Identify which cell holds the provided text, then report its [x, y] central coordinate. 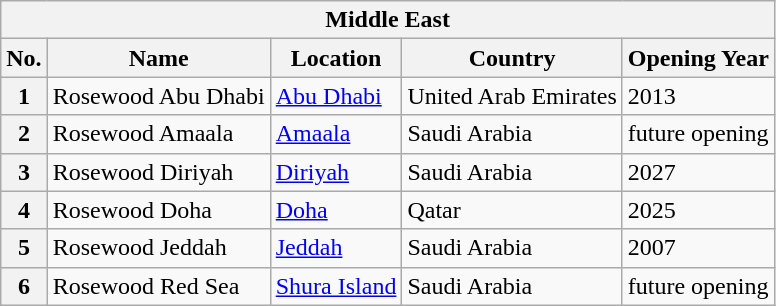
Rosewood Diriyah [158, 172]
Shura Island [336, 286]
Location [336, 58]
Qatar [512, 210]
2 [24, 134]
Amaala [336, 134]
1 [24, 96]
Abu Dhabi [336, 96]
Doha [336, 210]
6 [24, 286]
Name [158, 58]
Jeddah [336, 248]
2013 [698, 96]
Rosewood Abu Dhabi [158, 96]
Rosewood Doha [158, 210]
3 [24, 172]
Diriyah [336, 172]
4 [24, 210]
Opening Year [698, 58]
5 [24, 248]
2007 [698, 248]
No. [24, 58]
Rosewood Red Sea [158, 286]
Country [512, 58]
Rosewood Amaala [158, 134]
2027 [698, 172]
United Arab Emirates [512, 96]
Middle East [388, 20]
2025 [698, 210]
Rosewood Jeddah [158, 248]
